From the cell containing the given text, extract its center point as (x, y) coordinate. 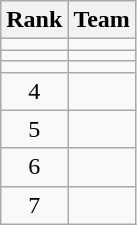
4 (34, 91)
7 (34, 205)
Team (102, 20)
Rank (34, 20)
6 (34, 167)
5 (34, 129)
